Return the [x, y] coordinate for the center point of the cell that contains the specified text.  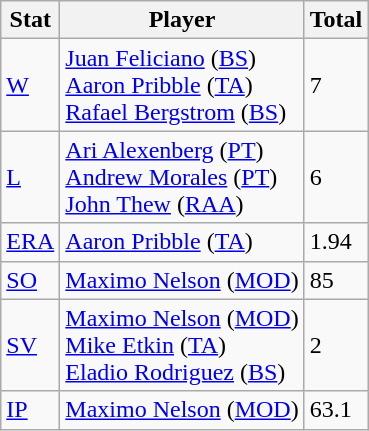
2 [336, 345]
Stat [30, 20]
ERA [30, 242]
L [30, 177]
Aaron Pribble (TA) [182, 242]
Juan Feliciano (BS)Aaron Pribble (TA)Rafael Bergstrom (BS) [182, 85]
SO [30, 280]
SV [30, 345]
Ari Alexenberg (PT)Andrew Morales (PT) John Thew (RAA) [182, 177]
6 [336, 177]
Maximo Nelson (MOD)Mike Etkin (TA)Eladio Rodriguez (BS) [182, 345]
85 [336, 280]
IP [30, 410]
Player [182, 20]
W [30, 85]
63.1 [336, 410]
7 [336, 85]
1.94 [336, 242]
Total [336, 20]
